Extract the [x, y] coordinate from the center of the cell holding the provided text.  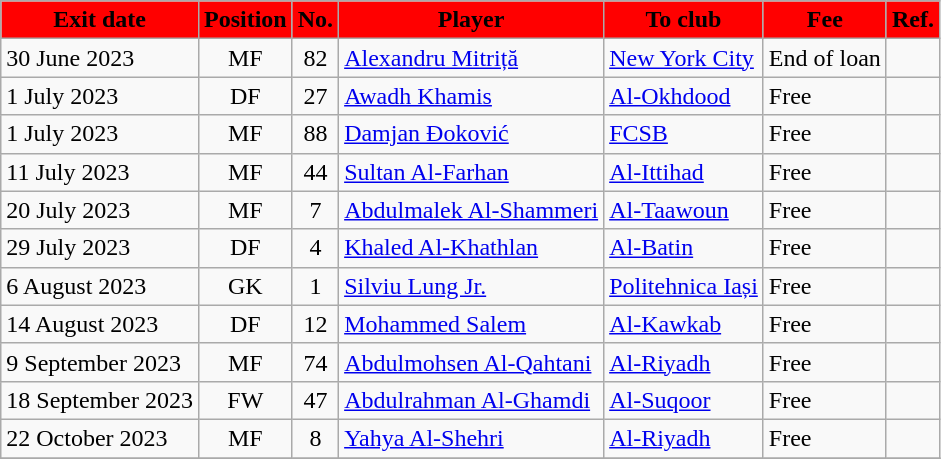
Al-Suqoor [684, 400]
Al-Okhdood [684, 96]
Abdulmalek Al-Shammeri [472, 210]
82 [315, 58]
9 September 2023 [100, 362]
Al-Batin [684, 248]
1 [315, 286]
44 [315, 172]
20 July 2023 [100, 210]
FW [245, 400]
Ref. [912, 20]
Al-Ittihad [684, 172]
Khaled Al-Khathlan [472, 248]
New York City [684, 58]
Yahya Al-Shehri [472, 438]
Alexandru Mitriță [472, 58]
Al-Kawkab [684, 324]
Damjan Đoković [472, 134]
88 [315, 134]
Silviu Lung Jr. [472, 286]
No. [315, 20]
Position [245, 20]
Abdulrahman Al-Ghamdi [472, 400]
47 [315, 400]
Player [472, 20]
Sultan Al-Farhan [472, 172]
Awadh Khamis [472, 96]
Abdulmohsen Al-Qahtani [472, 362]
29 July 2023 [100, 248]
18 September 2023 [100, 400]
End of loan [824, 58]
To club [684, 20]
11 July 2023 [100, 172]
4 [315, 248]
30 June 2023 [100, 58]
8 [315, 438]
GK [245, 286]
Fee [824, 20]
Al-Taawoun [684, 210]
FCSB [684, 134]
12 [315, 324]
Politehnica Iași [684, 286]
74 [315, 362]
6 August 2023 [100, 286]
22 October 2023 [100, 438]
Mohammed Salem [472, 324]
Exit date [100, 20]
27 [315, 96]
14 August 2023 [100, 324]
7 [315, 210]
